Return (X, Y) of the center of cell containing provided text 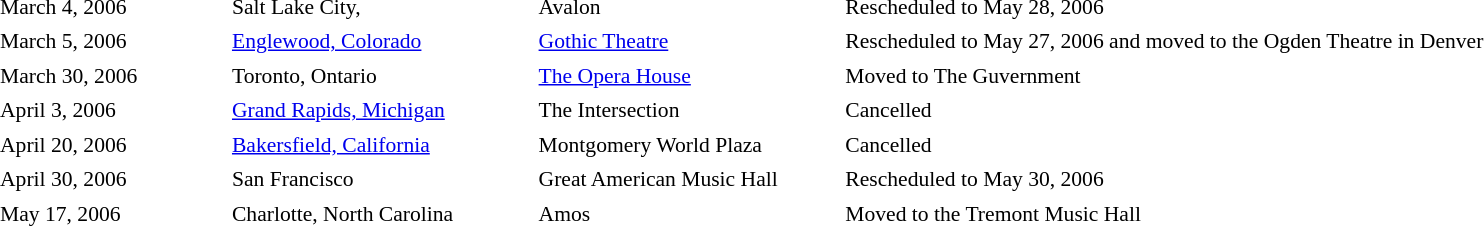
Gothic Theatre (688, 42)
Grand Rapids, Michigan (381, 110)
The Intersection (688, 110)
Bakersfield, California (381, 145)
Englewood, Colorado (381, 42)
San Francisco (381, 180)
Montgomery World Plaza (688, 145)
The Opera House (688, 76)
Toronto, Ontario (381, 76)
Great American Music Hall (688, 180)
